For the text-containing cell, return its midpoint in [X, Y] coordinate format. 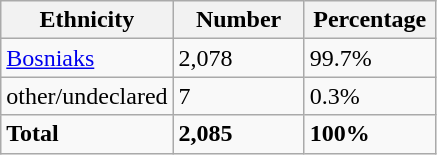
Bosniaks [87, 58]
99.7% [370, 58]
0.3% [370, 96]
Total [87, 134]
2,078 [238, 58]
7 [238, 96]
other/undeclared [87, 96]
2,085 [238, 134]
100% [370, 134]
Number [238, 20]
Ethnicity [87, 20]
Percentage [370, 20]
